Identify which cell holds the provided text, then report its [X, Y] central coordinate. 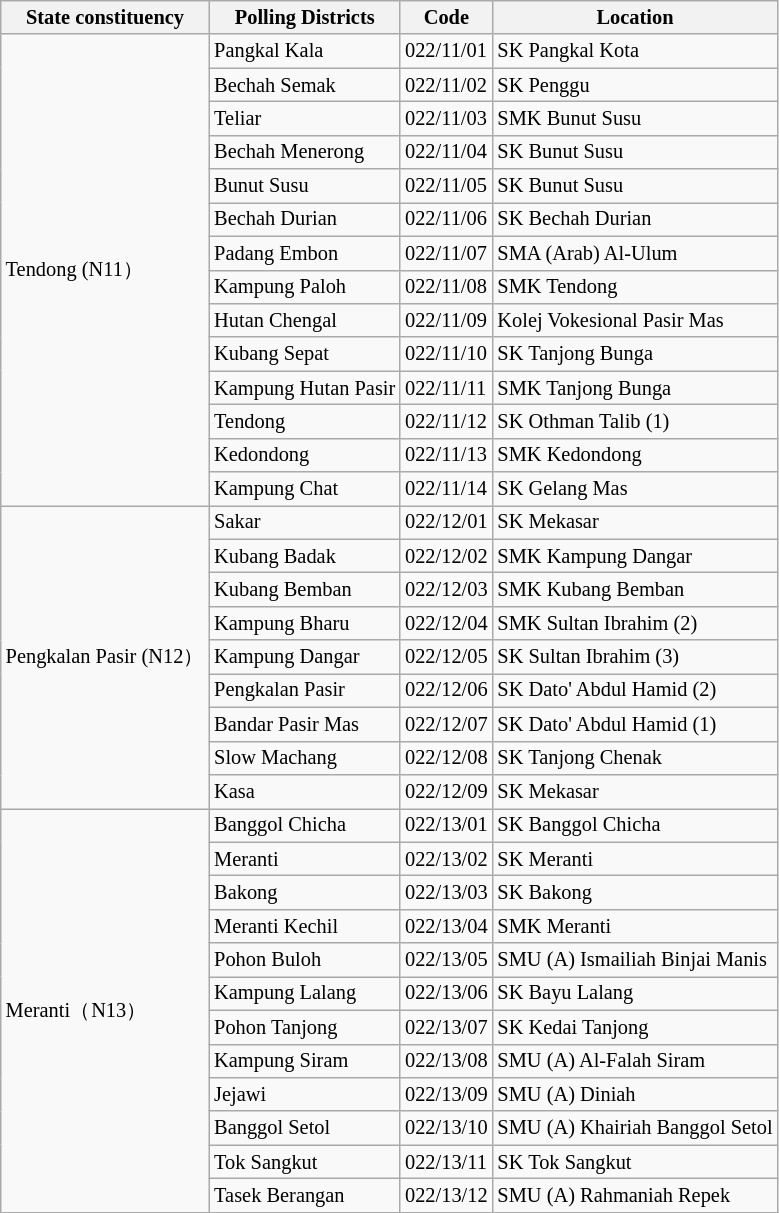
SK Bayu Lalang [636, 993]
022/11/12 [446, 421]
Pangkal Kala [304, 51]
SK Tok Sangkut [636, 1162]
022/13/04 [446, 926]
Sakar [304, 522]
022/12/05 [446, 657]
SK Penggu [636, 85]
022/13/07 [446, 1027]
022/12/08 [446, 758]
Kampung Hutan Pasir [304, 388]
SMK Kedondong [636, 455]
022/11/03 [446, 118]
022/11/08 [446, 287]
Kasa [304, 791]
022/12/06 [446, 690]
Bechah Semak [304, 85]
022/13/10 [446, 1128]
SK Bechah Durian [636, 219]
Kampung Siram [304, 1061]
SMU (A) Rahmaniah Repek [636, 1195]
022/11/09 [446, 320]
022/13/05 [446, 960]
Bakong [304, 892]
SK Pangkal Kota [636, 51]
SK Meranti [636, 859]
SMU (A) Khairiah Banggol Setol [636, 1128]
Padang Embon [304, 253]
SK Tanjong Bunga [636, 354]
Teliar [304, 118]
SK Banggol Chicha [636, 825]
Code [446, 17]
SMU (A) Al-Falah Siram [636, 1061]
Meranti Kechil [304, 926]
022/12/02 [446, 556]
Kubang Badak [304, 556]
Polling Districts [304, 17]
Bandar Pasir Mas [304, 724]
022/12/04 [446, 623]
SMK Kampung Dangar [636, 556]
SK Gelang Mas [636, 489]
022/13/11 [446, 1162]
022/11/06 [446, 219]
Bechah Durian [304, 219]
State constituency [105, 17]
022/11/13 [446, 455]
Kolej Vokesional Pasir Mas [636, 320]
022/13/06 [446, 993]
Banggol Chicha [304, 825]
SMU (A) Diniah [636, 1094]
SMA (Arab) Al-Ulum [636, 253]
Pohon Tanjong [304, 1027]
Kampung Lalang [304, 993]
022/12/07 [446, 724]
022/13/03 [446, 892]
Tok Sangkut [304, 1162]
SK Bakong [636, 892]
022/13/12 [446, 1195]
SK Dato' Abdul Hamid (1) [636, 724]
Kedondong [304, 455]
022/11/07 [446, 253]
022/11/01 [446, 51]
SMK Kubang Bemban [636, 589]
Pohon Buloh [304, 960]
SMK Meranti [636, 926]
SK Tanjong Chenak [636, 758]
Jejawi [304, 1094]
Hutan Chengal [304, 320]
022/11/04 [446, 152]
SK Sultan Ibrahim (3) [636, 657]
Pengkalan Pasir [304, 690]
Tendong (N11） [105, 270]
022/12/03 [446, 589]
Tasek Berangan [304, 1195]
Kampung Paloh [304, 287]
022/11/11 [446, 388]
SK Dato' Abdul Hamid (2) [636, 690]
022/12/09 [446, 791]
022/11/14 [446, 489]
Kubang Bemban [304, 589]
022/13/08 [446, 1061]
SMK Tendong [636, 287]
Tendong [304, 421]
SK Kedai Tanjong [636, 1027]
SMU (A) Ismailiah Binjai Manis [636, 960]
Bechah Menerong [304, 152]
SMK Sultan Ibrahim (2) [636, 623]
022/11/02 [446, 85]
Kampung Dangar [304, 657]
Kubang Sepat [304, 354]
022/12/01 [446, 522]
022/11/10 [446, 354]
SMK Tanjong Bunga [636, 388]
022/13/02 [446, 859]
Bunut Susu [304, 186]
022/13/09 [446, 1094]
Meranti [304, 859]
Meranti（N13） [105, 1010]
022/11/05 [446, 186]
SMK Bunut Susu [636, 118]
Kampung Bharu [304, 623]
022/13/01 [446, 825]
SK Othman Talib (1) [636, 421]
Pengkalan Pasir (N12） [105, 656]
Banggol Setol [304, 1128]
Kampung Chat [304, 489]
Slow Machang [304, 758]
Location [636, 17]
